Output the [X, Y] coordinate of the center of the cell containing the given text.  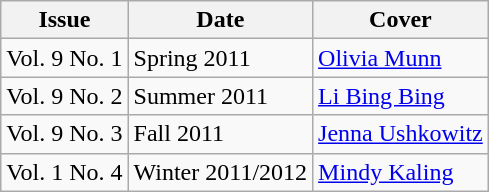
Mindy Kaling [401, 172]
Summer 2011 [220, 96]
Li Bing Bing [401, 96]
Issue [64, 20]
Vol. 9 No. 1 [64, 58]
Vol. 9 No. 3 [64, 134]
Jenna Ushkowitz [401, 134]
Date [220, 20]
Spring 2011 [220, 58]
Vol. 9 No. 2 [64, 96]
Fall 2011 [220, 134]
Winter 2011/2012 [220, 172]
Cover [401, 20]
Vol. 1 No. 4 [64, 172]
Olivia Munn [401, 58]
